Scan for the cell matching the given text and deliver its (X, Y) coordinate at center. 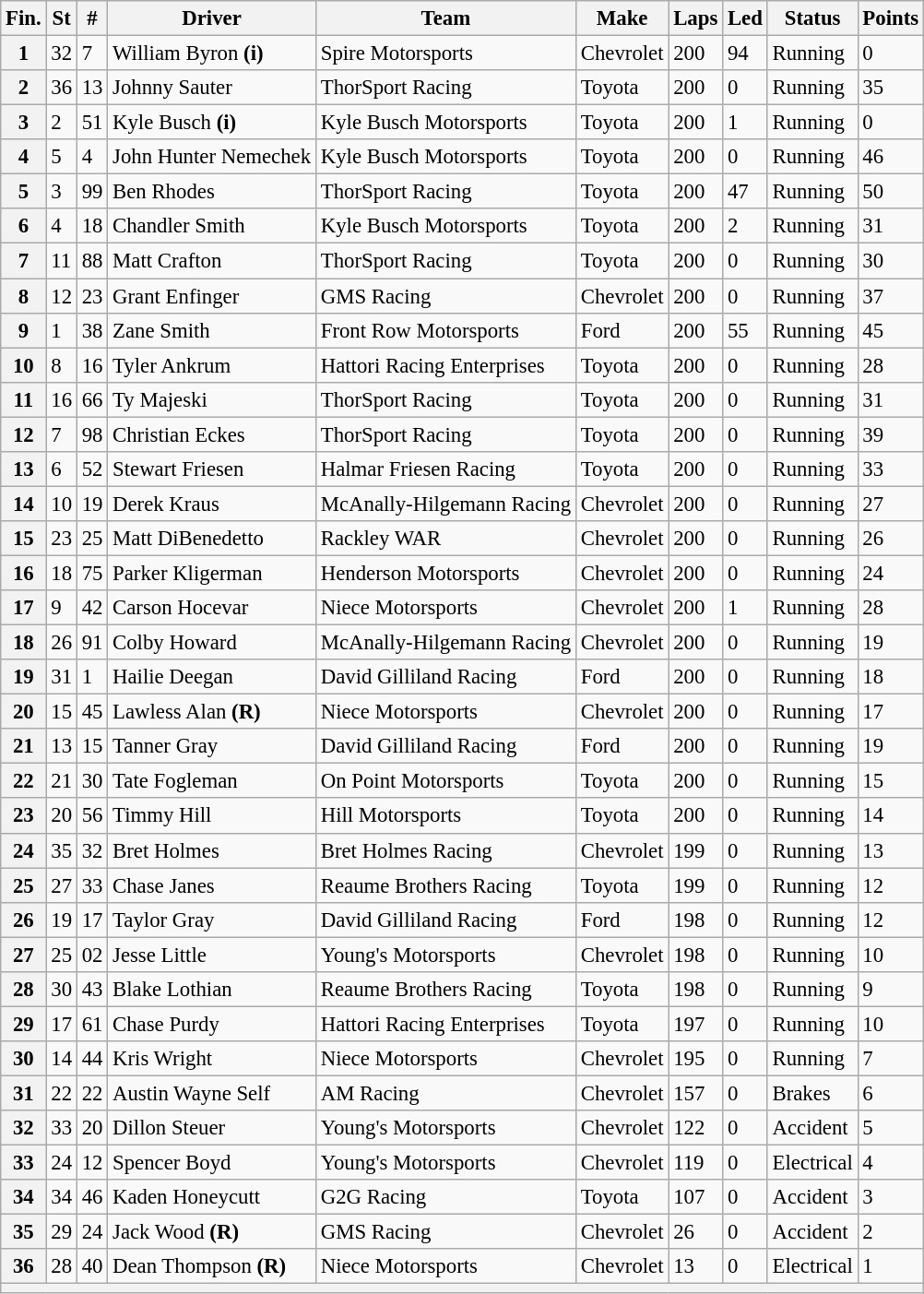
197 (695, 1024)
AM Racing (445, 1093)
56 (92, 816)
Laps (695, 18)
Tanner Gray (212, 746)
Matt DiBenedetto (212, 539)
Timmy Hill (212, 816)
Carson Hocevar (212, 608)
# (92, 18)
Dillon Steuer (212, 1128)
Bret Holmes Racing (445, 850)
Taylor Gray (212, 920)
51 (92, 123)
55 (745, 330)
Fin. (24, 18)
Kyle Busch (i) (212, 123)
88 (92, 261)
94 (745, 53)
75 (92, 573)
39 (891, 434)
119 (695, 1163)
G2G Racing (445, 1197)
Jesse Little (212, 955)
Blake Lothian (212, 990)
Dean Thompson (R) (212, 1266)
38 (92, 330)
Chandler Smith (212, 226)
Hailie Deegan (212, 677)
42 (92, 608)
Front Row Motorsports (445, 330)
Team (445, 18)
195 (695, 1059)
Lawless Alan (R) (212, 712)
Zane Smith (212, 330)
157 (695, 1093)
122 (695, 1128)
Johnny Sauter (212, 88)
On Point Motorsports (445, 781)
Kaden Honeycutt (212, 1197)
Driver (212, 18)
66 (92, 399)
Chase Janes (212, 885)
50 (891, 192)
Rackley WAR (445, 539)
Henderson Motorsports (445, 573)
John Hunter Nemechek (212, 157)
Hill Motorsports (445, 816)
37 (891, 296)
Bret Holmes (212, 850)
47 (745, 192)
Halmar Friesen Racing (445, 469)
44 (92, 1059)
43 (92, 990)
98 (92, 434)
Spencer Boyd (212, 1163)
William Byron (i) (212, 53)
52 (92, 469)
Tate Fogleman (212, 781)
Tyler Ankrum (212, 365)
02 (92, 955)
Colby Howard (212, 643)
91 (92, 643)
40 (92, 1266)
107 (695, 1197)
Spire Motorsports (445, 53)
Christian Eckes (212, 434)
Chase Purdy (212, 1024)
Ty Majeski (212, 399)
St (61, 18)
Brakes (812, 1093)
Points (891, 18)
Ben Rhodes (212, 192)
Grant Enfinger (212, 296)
Kris Wright (212, 1059)
Stewart Friesen (212, 469)
Status (812, 18)
Led (745, 18)
Matt Crafton (212, 261)
Derek Kraus (212, 504)
Parker Kligerman (212, 573)
Austin Wayne Self (212, 1093)
99 (92, 192)
Make (622, 18)
Jack Wood (R) (212, 1232)
61 (92, 1024)
